Capture the cell that displays the provided text and extract its (X, Y) central coordinate. 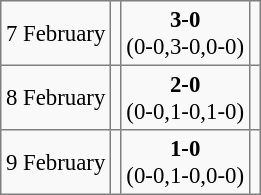
3-0(0-0,3-0,0-0) (185, 33)
8 February (56, 97)
2-0(0-0,1-0,1-0) (185, 97)
9 February (56, 162)
1-0(0-0,1-0,0-0) (185, 162)
7 February (56, 33)
